From the cell containing the given text, extract its center point as [x, y] coordinate. 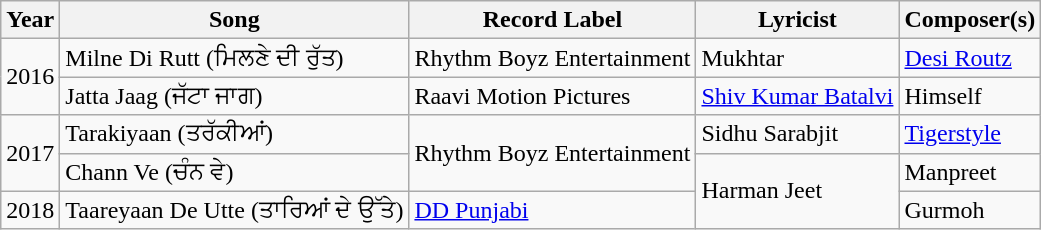
2016 [30, 77]
Shiv Kumar Batalvi [798, 96]
Himself [970, 96]
Lyricist [798, 20]
DD Punjabi [552, 210]
Chann Ve (ਚੰਨ ਵੇ) [234, 172]
Mukhtar [798, 58]
2018 [30, 210]
Taareyaan De Utte (ਤਾਰਿਆਂ ਦੇ ਉੱਤੇ) [234, 210]
Desi Routz [970, 58]
Gurmoh [970, 210]
Raavi Motion Pictures [552, 96]
Tarakiyaan (ਤਰੱਕੀਆਂ) [234, 134]
Tigerstyle [970, 134]
Year [30, 20]
Record Label [552, 20]
2017 [30, 153]
Milne Di Rutt (ਮਿਲਣੇ ਦੀ ਰੁੱਤ) [234, 58]
Song [234, 20]
Sidhu Sarabjit [798, 134]
Harman Jeet [798, 191]
Manpreet [970, 172]
Jatta Jaag (ਜੱਟਾ ਜਾਗ) [234, 96]
Composer(s) [970, 20]
